Find where the given text appears and provide that cell's center as [x, y] coordinate. 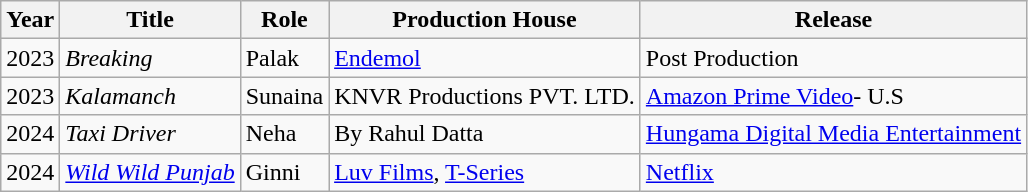
Breaking [150, 58]
Release [833, 20]
Amazon Prime Video- U.S [833, 96]
Kalamanch [150, 96]
Production House [485, 20]
Taxi Driver [150, 134]
By Rahul Datta [485, 134]
Sunaina [284, 96]
Palak [284, 58]
Wild Wild Punjab [150, 172]
KNVR Productions PVT. LTD. [485, 96]
Year [30, 20]
Endemol [485, 58]
Ginni [284, 172]
Title [150, 20]
Role [284, 20]
Post Production [833, 58]
Luv Films, T-Series [485, 172]
Neha [284, 134]
Netflix [833, 172]
Hungama Digital Media Entertainment [833, 134]
